Extract the [X, Y] coordinate from the center of the cell holding the provided text.  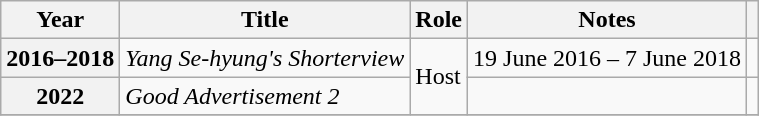
Good Advertisement 2 [265, 96]
19 June 2016 – 7 June 2018 [608, 58]
Title [265, 20]
Notes [608, 20]
Yang Se-hyung's Shorterview [265, 58]
Host [439, 77]
2016–2018 [60, 58]
Year [60, 20]
2022 [60, 96]
Role [439, 20]
